Provide the (x, y) coordinate of the cell's center where the given text is located.  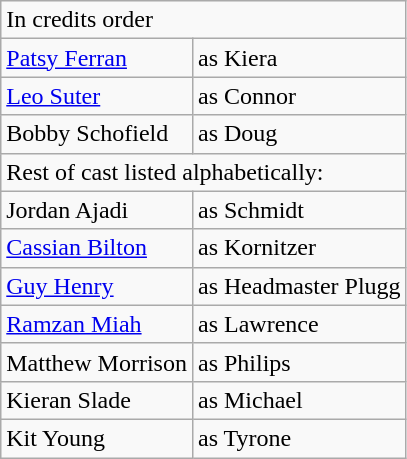
as Lawrence (299, 324)
Rest of cast listed alphabetically: (204, 172)
Patsy Ferran (97, 58)
as Kiera (299, 58)
Kit Young (97, 438)
as Connor (299, 96)
Guy Henry (97, 286)
as Philips (299, 362)
as Schmidt (299, 210)
Jordan Ajadi (97, 210)
Bobby Schofield (97, 134)
Matthew Morrison (97, 362)
as Doug (299, 134)
In credits order (204, 20)
Ramzan Miah (97, 324)
as Michael (299, 400)
as Headmaster Plugg (299, 286)
Cassian Bilton (97, 248)
as Kornitzer (299, 248)
Leo Suter (97, 96)
as Tyrone (299, 438)
Kieran Slade (97, 400)
